Output the (X, Y) coordinate of the center of the cell containing the given text.  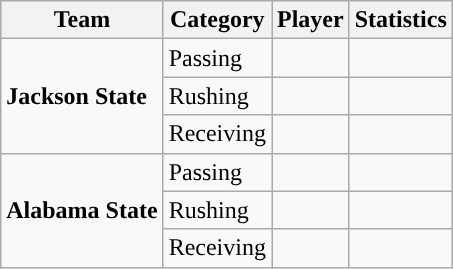
Alabama State (82, 210)
Jackson State (82, 96)
Statistics (400, 20)
Category (217, 20)
Player (311, 20)
Team (82, 20)
